From the cell containing the given text, extract its center point as (X, Y) coordinate. 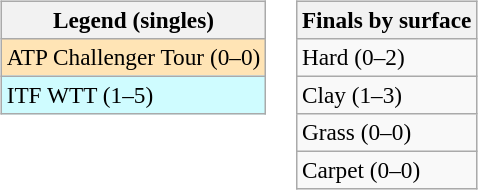
ATP Challenger Tour (0–0) (133, 57)
Clay (1–3) (387, 95)
Legend (singles) (133, 20)
ITF WTT (1–5) (133, 95)
Grass (0–0) (387, 133)
Finals by surface (387, 20)
Carpet (0–0) (387, 171)
Hard (0–2) (387, 57)
